Output the [X, Y] coordinate of the center of the cell containing the given text.  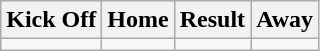
Away [285, 20]
Result [212, 20]
Kick Off [52, 20]
Home [138, 20]
